Provide the (x, y) coordinate of the cell's center where the given text is located.  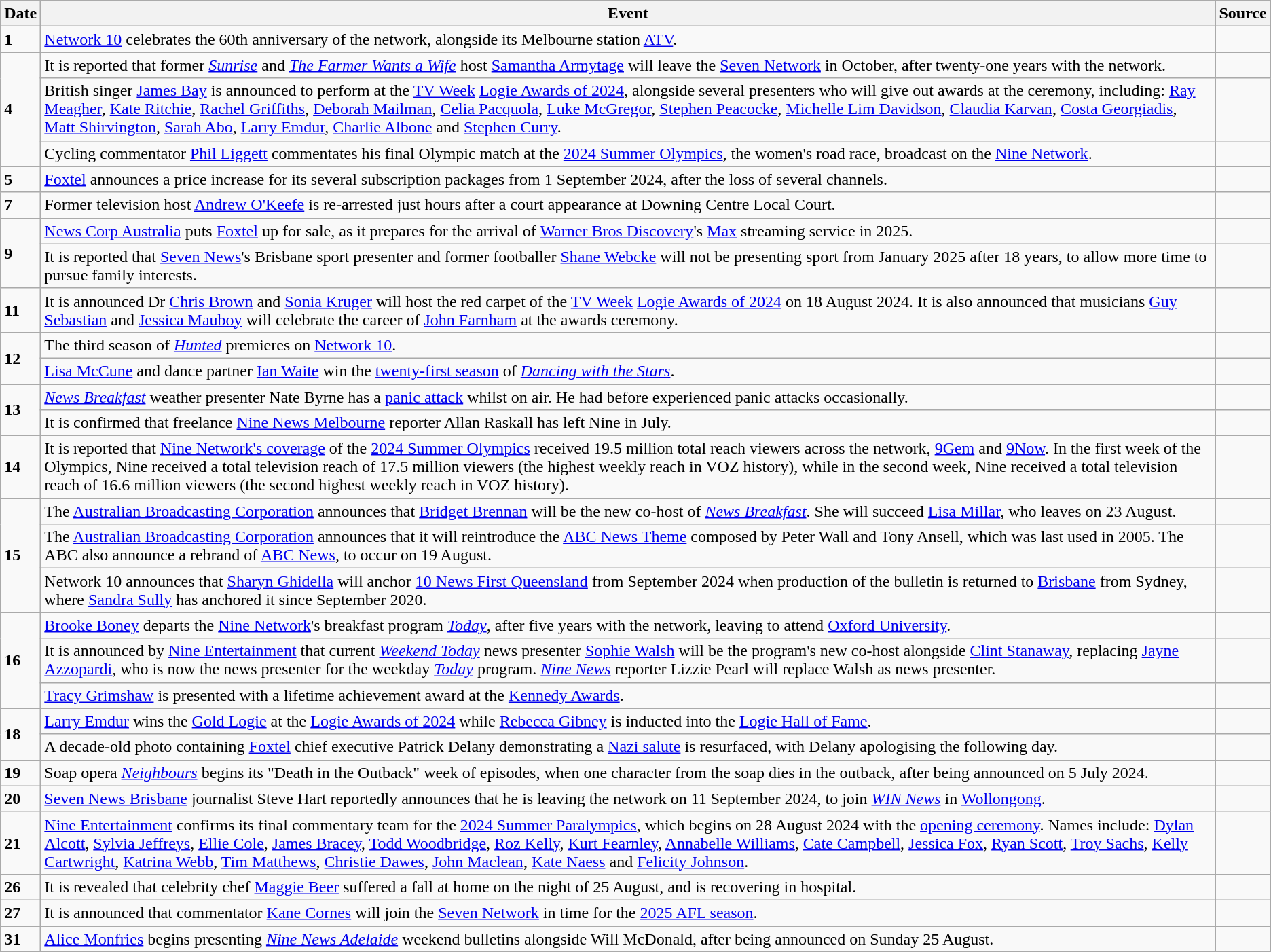
News Corp Australia puts Foxtel up for sale, as it prepares for the arrival of Warner Bros Discovery's Max streaming service in 2025. (628, 231)
19 (20, 773)
It is revealed that celebrity chef Maggie Beer suffered a fall at home on the night of 25 August, and is recovering in hospital. (628, 887)
18 (20, 734)
4 (20, 109)
15 (20, 555)
Date (20, 14)
21 (20, 843)
27 (20, 913)
Alice Monfries begins presenting Nine News Adelaide weekend bulletins alongside Will McDonald, after being announced on Sunday 25 August. (628, 939)
16 (20, 660)
Seven News Brisbane journalist Steve Hart reportedly announces that he is leaving the network on 11 September 2024, to join WIN News in Wollongong. (628, 799)
Network 10 celebrates the 60th anniversary of the network, alongside its Melbourne station ATV. (628, 39)
11 (20, 310)
Foxtel announces a price increase for its several subscription packages from 1 September 2024, after the loss of several channels. (628, 179)
It is announced that commentator Kane Cornes will join the Seven Network in time for the 2025 AFL season. (628, 913)
12 (20, 358)
14 (20, 467)
13 (20, 410)
9 (20, 253)
The third season of Hunted premieres on Network 10. (628, 345)
News Breakfast weather presenter Nate Byrne has a panic attack whilst on air. He had before experienced panic attacks occasionally. (628, 397)
31 (20, 939)
Larry Emdur wins the Gold Logie at the Logie Awards of 2024 while Rebecca Gibney is inducted into the Logie Hall of Fame. (628, 721)
Source (1242, 14)
7 (20, 205)
26 (20, 887)
Brooke Boney departs the Nine Network's breakfast program Today, after five years with the network, leaving to attend Oxford University. (628, 625)
1 (20, 39)
It is confirmed that freelance Nine News Melbourne reporter Allan Raskall has left Nine in July. (628, 423)
Lisa McCune and dance partner Ian Waite win the twenty-first season of Dancing with the Stars. (628, 371)
Tracy Grimshaw is presented with a lifetime achievement award at the Kennedy Awards. (628, 695)
20 (20, 799)
Event (628, 14)
Former television host Andrew O'Keefe is re-arrested just hours after a court appearance at Downing Centre Local Court. (628, 205)
5 (20, 179)
